Scan for the cell matching the given text and deliver its (x, y) coordinate at center. 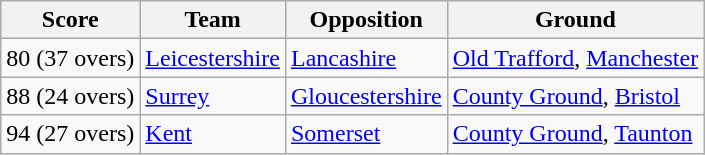
80 (37 overs) (70, 58)
94 (27 overs) (70, 134)
Team (213, 20)
Somerset (366, 134)
Surrey (213, 96)
Kent (213, 134)
Score (70, 20)
Leicestershire (213, 58)
County Ground, Bristol (576, 96)
Ground (576, 20)
County Ground, Taunton (576, 134)
Old Trafford, Manchester (576, 58)
88 (24 overs) (70, 96)
Gloucestershire (366, 96)
Lancashire (366, 58)
Opposition (366, 20)
